Return the [X, Y] coordinate for the center point of the cell that contains the specified text.  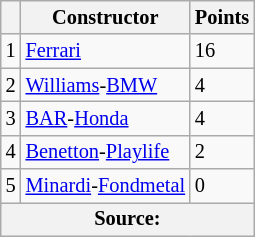
3 [11, 118]
0 [222, 186]
Benetton-Playlife [106, 152]
Constructor [106, 17]
5 [11, 186]
Source: [128, 219]
Minardi-Fondmetal [106, 186]
Ferrari [106, 51]
Williams-BMW [106, 85]
BAR-Honda [106, 118]
16 [222, 51]
Points [222, 17]
1 [11, 51]
